Detect which cell encompasses the target text, then output its (x, y) center coordinate. 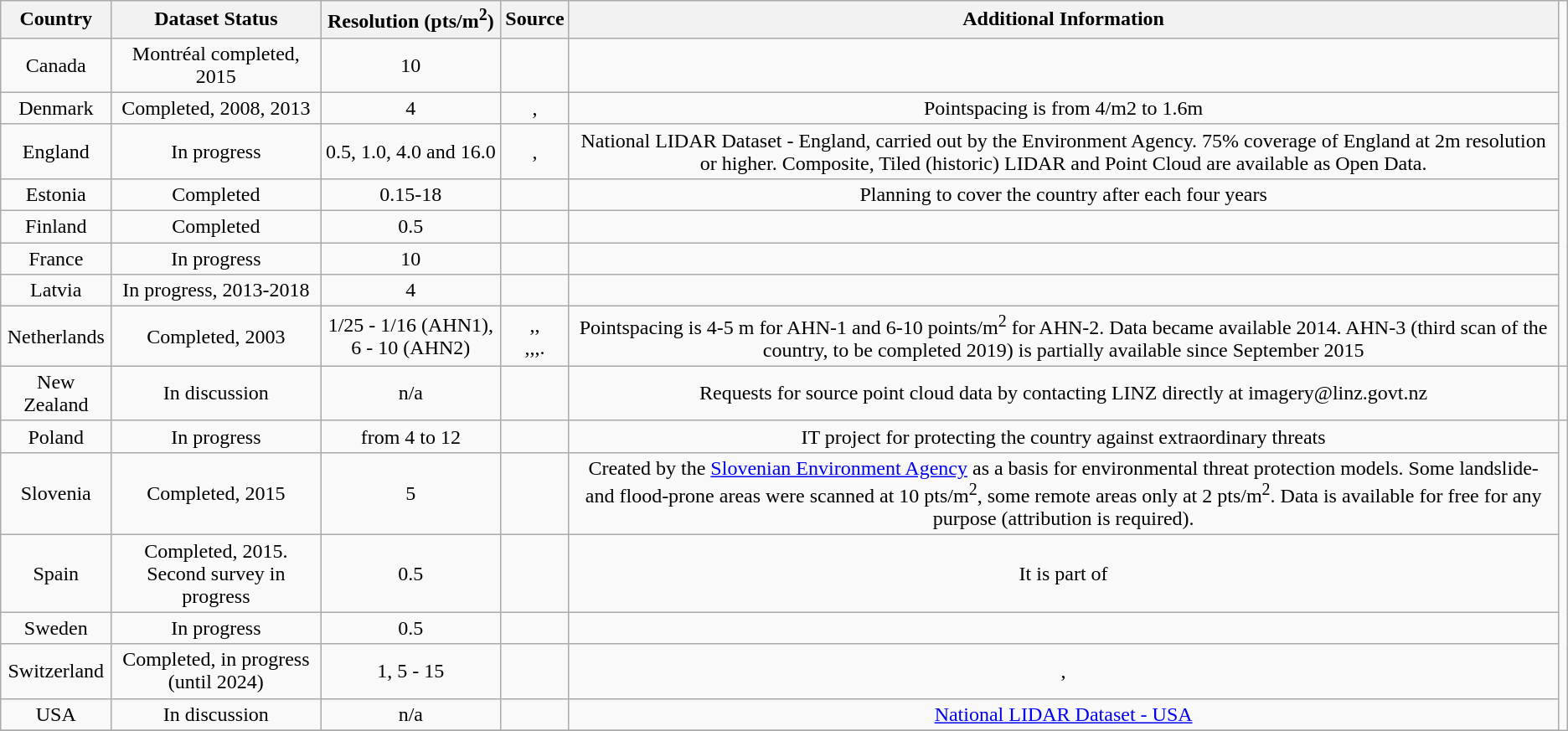
Country (56, 20)
Pointspacing is from 4/m2 to 1.6m (1064, 108)
National LIDAR Dataset - USA (1064, 714)
Sweden (56, 628)
France (56, 259)
Completed, 2015 (216, 494)
Completed, 2015. Second survey in progress (216, 574)
Montréal completed, 2015 (216, 65)
England (56, 151)
from 4 to 12 (410, 436)
Latvia (56, 291)
In progress, 2013-2018 (216, 291)
Netherlands (56, 337)
Completed, in progress (until 2024) (216, 672)
Canada (56, 65)
Estonia (56, 194)
Additional Information (1064, 20)
,,,,,. (534, 337)
It is part of (1064, 574)
Completed, 2003 (216, 337)
USA (56, 714)
5 (410, 494)
Completed, 2008, 2013 (216, 108)
Switzerland (56, 672)
Resolution (pts/m2) (410, 20)
Finland (56, 227)
1, 5 - 15 (410, 672)
Planning to cover the country after each four years (1064, 194)
Requests for source point cloud data by contacting LINZ directly at imagery@linz.govt.nz (1064, 394)
Dataset Status (216, 20)
Denmark (56, 108)
0.15-18 (410, 194)
1/25 - 1/16 (AHN1), 6 - 10 (AHN2) (410, 337)
IT project for protecting the country against extraordinary threats (1064, 436)
New Zealand (56, 394)
Source (534, 20)
0.5, 1.0, 4.0 and 16.0 (410, 151)
Poland (56, 436)
Spain (56, 574)
Slovenia (56, 494)
